Identify which cell holds the provided text, then report its [X, Y] central coordinate. 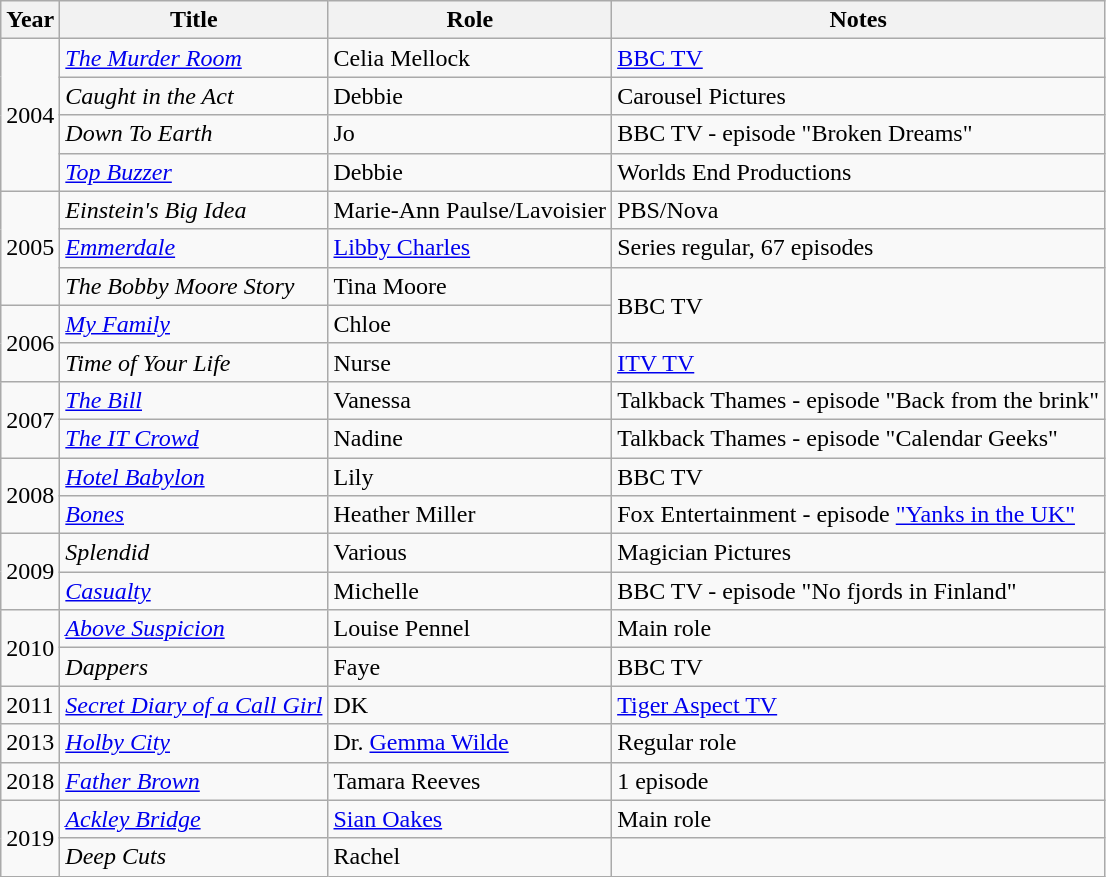
2007 [30, 419]
Tina Moore [470, 286]
Dappers [194, 667]
Hotel Babylon [194, 477]
Holby City [194, 743]
Celia Mellock [470, 58]
Title [194, 20]
2018 [30, 781]
Tiger Aspect TV [858, 705]
Chloe [470, 324]
Talkback Thames - episode "Calendar Geeks" [858, 438]
2004 [30, 115]
Regular role [858, 743]
Sian Oakes [470, 819]
The Murder Room [194, 58]
Dr. Gemma Wilde [470, 743]
2010 [30, 648]
Nurse [470, 362]
Michelle [470, 591]
Emmerdale [194, 248]
The Bobby Moore Story [194, 286]
My Family [194, 324]
Year [30, 20]
Jo [470, 134]
Talkback Thames - episode "Back from the brink" [858, 400]
BBC TV - episode "Broken Dreams" [858, 134]
Casualty [194, 591]
2005 [30, 248]
Faye [470, 667]
Fox Entertainment - episode "Yanks in the UK" [858, 515]
2013 [30, 743]
1 episode [858, 781]
Top Buzzer [194, 172]
2009 [30, 572]
Worlds End Productions [858, 172]
Heather Miller [470, 515]
Ackley Bridge [194, 819]
Magician Pictures [858, 553]
Down To Earth [194, 134]
Time of Your Life [194, 362]
Libby Charles [470, 248]
ITV TV [858, 362]
The IT Crowd [194, 438]
Vanessa [470, 400]
DK [470, 705]
Secret Diary of a Call Girl [194, 705]
Deep Cuts [194, 857]
Role [470, 20]
Nadine [470, 438]
2011 [30, 705]
2006 [30, 343]
2019 [30, 838]
Carousel Pictures [858, 96]
Tamara Reeves [470, 781]
PBS/Nova [858, 210]
Series regular, 67 episodes [858, 248]
2008 [30, 496]
Louise Pennel [470, 629]
Caught in the Act [194, 96]
Above Suspicion [194, 629]
Bones [194, 515]
Marie-Ann Paulse/Lavoisier [470, 210]
Einstein's Big Idea [194, 210]
Rachel [470, 857]
The Bill [194, 400]
Father Brown [194, 781]
Various [470, 553]
Lily [470, 477]
Splendid [194, 553]
Notes [858, 20]
BBC TV - episode "No fjords in Finland" [858, 591]
